Extract the (X, Y) coordinate from the center of the cell holding the provided text.  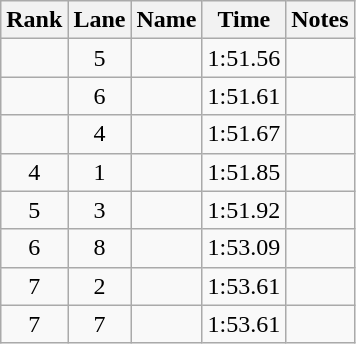
1:51.56 (244, 58)
8 (100, 248)
Notes (320, 20)
Rank (34, 20)
2 (100, 286)
Lane (100, 20)
Name (166, 20)
1:51.67 (244, 134)
1:51.92 (244, 210)
Time (244, 20)
1 (100, 172)
3 (100, 210)
1:51.85 (244, 172)
1:53.09 (244, 248)
1:51.61 (244, 96)
